Capture the cell that displays the provided text and extract its [x, y] central coordinate. 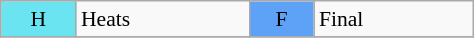
Heats [162, 19]
Final [394, 19]
H [38, 19]
F [282, 19]
